Output the [x, y] coordinate of the center of the cell containing the given text.  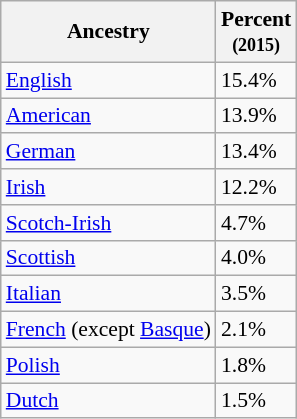
French (except Basque) [108, 330]
15.4% [256, 80]
13.9% [256, 116]
3.5% [256, 294]
Polish [108, 365]
German [108, 152]
4.0% [256, 258]
Dutch [108, 401]
American [108, 116]
4.7% [256, 223]
Irish [108, 187]
Scottish [108, 258]
Italian [108, 294]
Percent(2015) [256, 32]
Ancestry [108, 32]
Scotch-Irish [108, 223]
1.8% [256, 365]
1.5% [256, 401]
13.4% [256, 152]
12.2% [256, 187]
2.1% [256, 330]
English [108, 80]
